Capture the cell that displays the provided text and extract its [X, Y] central coordinate. 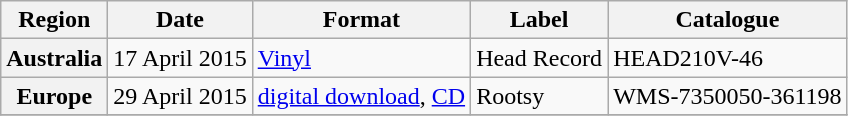
Label [540, 20]
HEAD210V-46 [728, 58]
Catalogue [728, 20]
Rootsy [540, 96]
17 April 2015 [180, 58]
29 April 2015 [180, 96]
Region [54, 20]
Date [180, 20]
digital download, CD [361, 96]
WMS-7350050-361198 [728, 96]
Australia [54, 58]
Head Record [540, 58]
Europe [54, 96]
Vinyl [361, 58]
Format [361, 20]
